Identify which cell holds the provided text, then report its (X, Y) central coordinate. 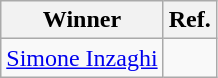
Winner (82, 20)
Ref. (190, 20)
Simone Inzaghi (82, 58)
